Detect which cell encompasses the target text, then output its [X, Y] center coordinate. 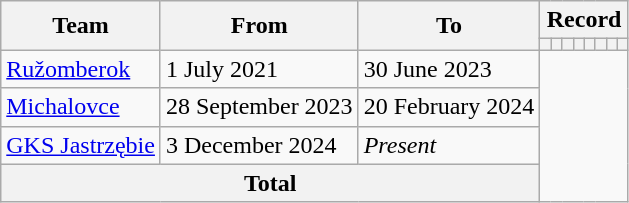
Present [449, 145]
3 December 2024 [259, 145]
30 June 2023 [449, 69]
1 July 2021 [259, 69]
Ružomberok [81, 69]
Total [270, 183]
Record [584, 20]
From [259, 26]
28 September 2023 [259, 107]
Michalovce [81, 107]
GKS Jastrzębie [81, 145]
Team [81, 26]
20 February 2024 [449, 107]
To [449, 26]
